Pinpoint the cell where the given text exists, returning its [X, Y] midpoint coordinate. 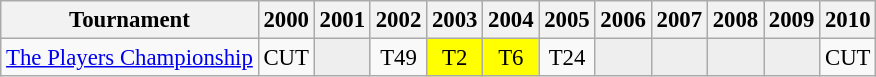
T6 [511, 58]
T49 [398, 58]
T24 [567, 58]
2003 [455, 20]
2010 [848, 20]
2001 [342, 20]
2007 [679, 20]
The Players Championship [130, 58]
2008 [735, 20]
2006 [623, 20]
2000 [286, 20]
2009 [792, 20]
2004 [511, 20]
Tournament [130, 20]
T2 [455, 58]
2005 [567, 20]
2002 [398, 20]
